From the cell containing the given text, extract its center point as (x, y) coordinate. 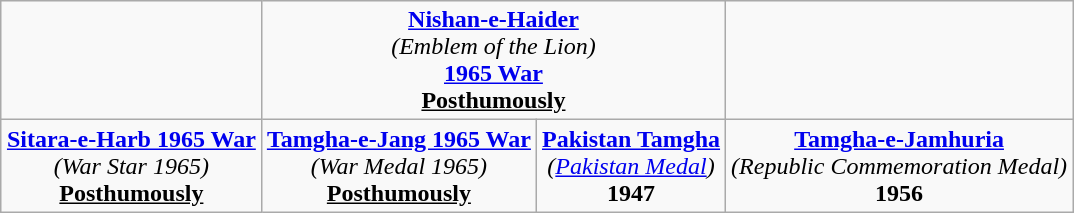
Nishan-e-Haider(Emblem of the Lion)1965 WarPosthumously (493, 60)
Sitara-e-Harb 1965 War(War Star 1965)Posthumously (131, 166)
Pakistan Tamgha(Pakistan Medal)1947 (630, 166)
Tamgha-e-Jamhuria(Republic Commemoration Medal)1956 (900, 166)
Tamgha-e-Jang 1965 War(War Medal 1965)Posthumously (398, 166)
